Capture the cell that displays the provided text and extract its [X, Y] central coordinate. 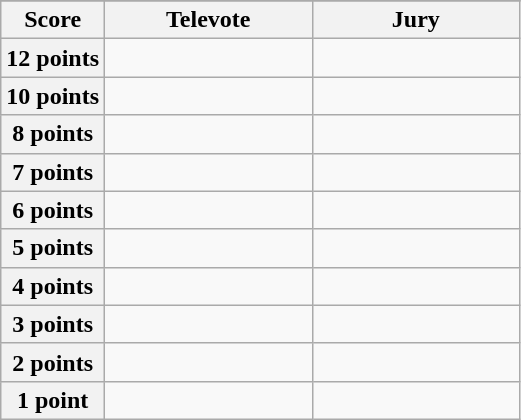
1 point [53, 400]
Score [53, 20]
3 points [53, 324]
12 points [53, 58]
5 points [53, 248]
Televote [209, 20]
Jury [416, 20]
7 points [53, 172]
4 points [53, 286]
10 points [53, 96]
6 points [53, 210]
2 points [53, 362]
8 points [53, 134]
